For the text-containing cell, return its midpoint in (X, Y) coordinate format. 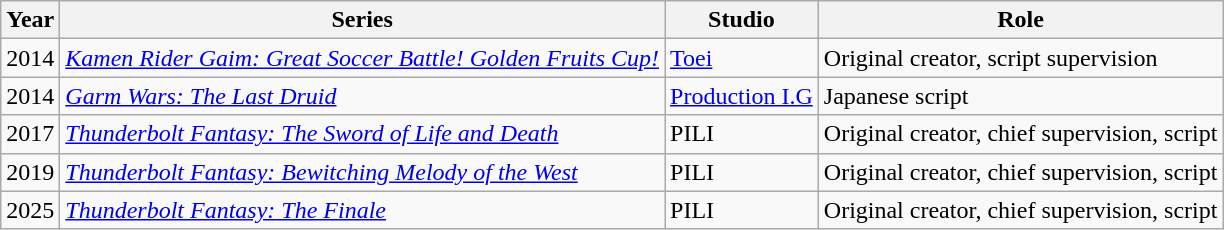
2019 (30, 172)
Thunderbolt Fantasy: Bewitching Melody of the West (362, 172)
Studio (742, 20)
Production I.G (742, 96)
Kamen Rider Gaim: Great Soccer Battle! Golden Fruits Cup! (362, 58)
Garm Wars: The Last Druid (362, 96)
2017 (30, 134)
2025 (30, 210)
Thunderbolt Fantasy: The Sword of Life and Death (362, 134)
Original creator, script supervision (1020, 58)
Series (362, 20)
Japanese script (1020, 96)
Toei (742, 58)
Role (1020, 20)
Thunderbolt Fantasy: The Finale (362, 210)
Year (30, 20)
